Extract the (x, y) coordinate from the center of the cell holding the provided text.  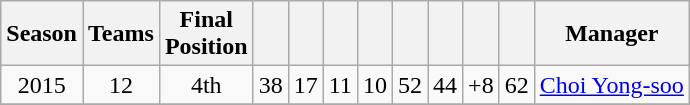
+8 (482, 85)
62 (516, 85)
Teams (120, 34)
10 (374, 85)
12 (120, 85)
52 (410, 85)
2015 (42, 85)
Season (42, 34)
38 (270, 85)
4th (206, 85)
Choi Yong-soo (612, 85)
44 (446, 85)
FinalPosition (206, 34)
17 (306, 85)
Manager (612, 34)
11 (340, 85)
